Search for the cell housing the specified text and yield its (x, y) center coordinate. 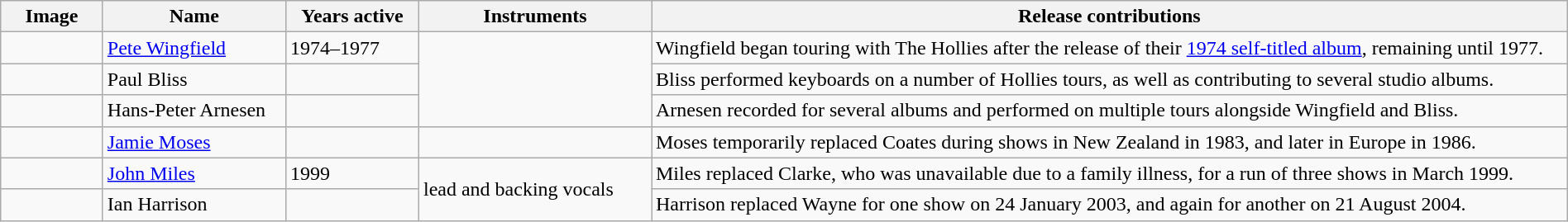
Jamie Moses (194, 142)
Release contributions (1110, 17)
Miles replaced Clarke, who was unavailable due to a family illness, for a run of three shows in March 1999. (1110, 173)
John Miles (194, 173)
lead and backing vocals (534, 189)
Wingfield began touring with The Hollies after the release of their 1974 self-titled album, remaining until 1977. (1110, 48)
Image (52, 17)
1974–1977 (352, 48)
Arnesen recorded for several albums and performed on multiple tours alongside Wingfield and Bliss. (1110, 111)
Name (194, 17)
Years active (352, 17)
Harrison replaced Wayne for one show on 24 January 2003, and again for another on 21 August 2004. (1110, 205)
Hans-Peter Arnesen (194, 111)
Ian Harrison (194, 205)
Moses temporarily replaced Coates during shows in New Zealand in 1983, and later in Europe in 1986. (1110, 142)
Instruments (534, 17)
Paul Bliss (194, 79)
Pete Wingfield (194, 48)
Bliss performed keyboards on a number of Hollies tours, as well as contributing to several studio albums. (1110, 79)
1999 (352, 173)
